Return [x, y] of the center of cell containing provided text 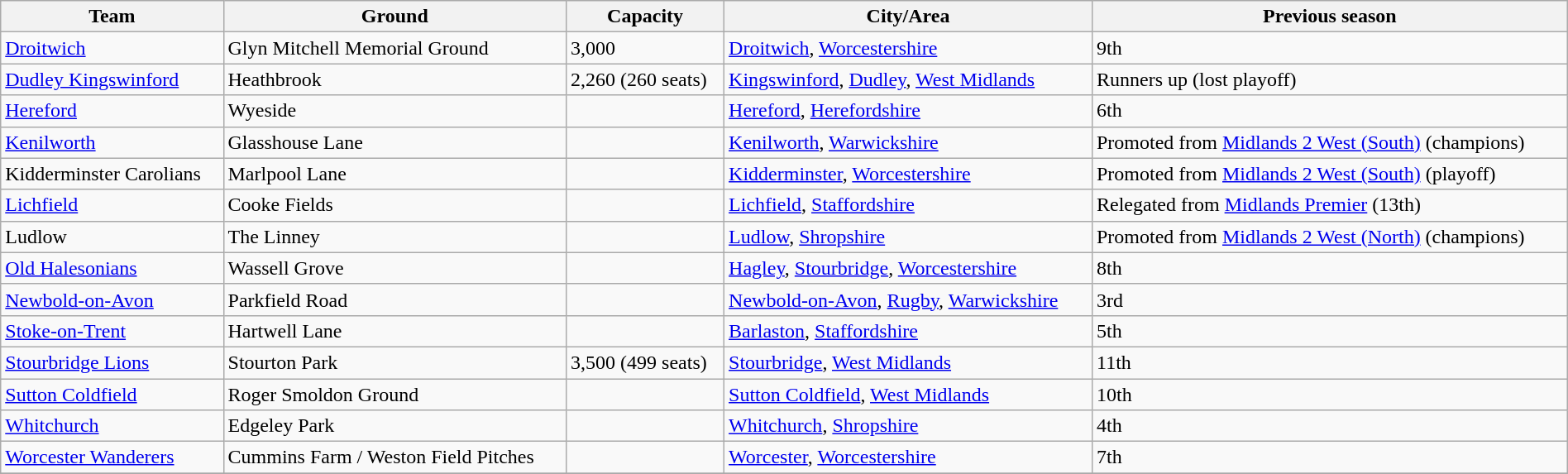
Ground [395, 17]
Stourbridge, West Midlands [908, 362]
Ludlow, Shropshire [908, 237]
Promoted from Midlands 2 West (South) (champions) [1330, 142]
6th [1330, 111]
Promoted from Midlands 2 West (South) (playoff) [1330, 174]
Stourbridge Lions [112, 362]
Whitchurch, Shropshire [908, 426]
Runners up (lost playoff) [1330, 79]
Sutton Coldfield, West Midlands [908, 395]
Parkfield Road [395, 299]
5th [1330, 331]
3,500 (499 seats) [645, 362]
Cummins Farm / Weston Field Pitches [395, 457]
11th [1330, 362]
Dudley Kingswinford [112, 79]
Stourton Park [395, 362]
City/Area [908, 17]
Newbold-on-Avon, Rugby, Warwickshire [908, 299]
Heathbrook [395, 79]
Whitchurch [112, 426]
Promoted from Midlands 2 West (North) (champions) [1330, 237]
Worcester, Worcestershire [908, 457]
Hagley, Stourbridge, Worcestershire [908, 268]
Lichfield [112, 205]
Edgeley Park [395, 426]
Glyn Mitchell Memorial Ground [395, 48]
Marlpool Lane [395, 174]
Hartwell Lane [395, 331]
Hereford [112, 111]
7th [1330, 457]
10th [1330, 395]
Kenilworth [112, 142]
Team [112, 17]
Kenilworth, Warwickshire [908, 142]
Wassell Grove [395, 268]
3,000 [645, 48]
8th [1330, 268]
Worcester Wanderers [112, 457]
Droitwich [112, 48]
The Linney [395, 237]
Cooke Fields [395, 205]
Capacity [645, 17]
Old Halesonians [112, 268]
Kidderminster Carolians [112, 174]
3rd [1330, 299]
Previous season [1330, 17]
9th [1330, 48]
Lichfield, Staffordshire [908, 205]
Wyeside [395, 111]
Barlaston, Staffordshire [908, 331]
Relegated from Midlands Premier (13th) [1330, 205]
Stoke-on-Trent [112, 331]
Ludlow [112, 237]
Kingswinford, Dudley, West Midlands [908, 79]
Glasshouse Lane [395, 142]
2,260 (260 seats) [645, 79]
Roger Smoldon Ground [395, 395]
Newbold-on-Avon [112, 299]
Kidderminster, Worcestershire [908, 174]
4th [1330, 426]
Hereford, Herefordshire [908, 111]
Sutton Coldfield [112, 395]
Droitwich, Worcestershire [908, 48]
